Find where the given text appears and provide that cell's center as (x, y) coordinate. 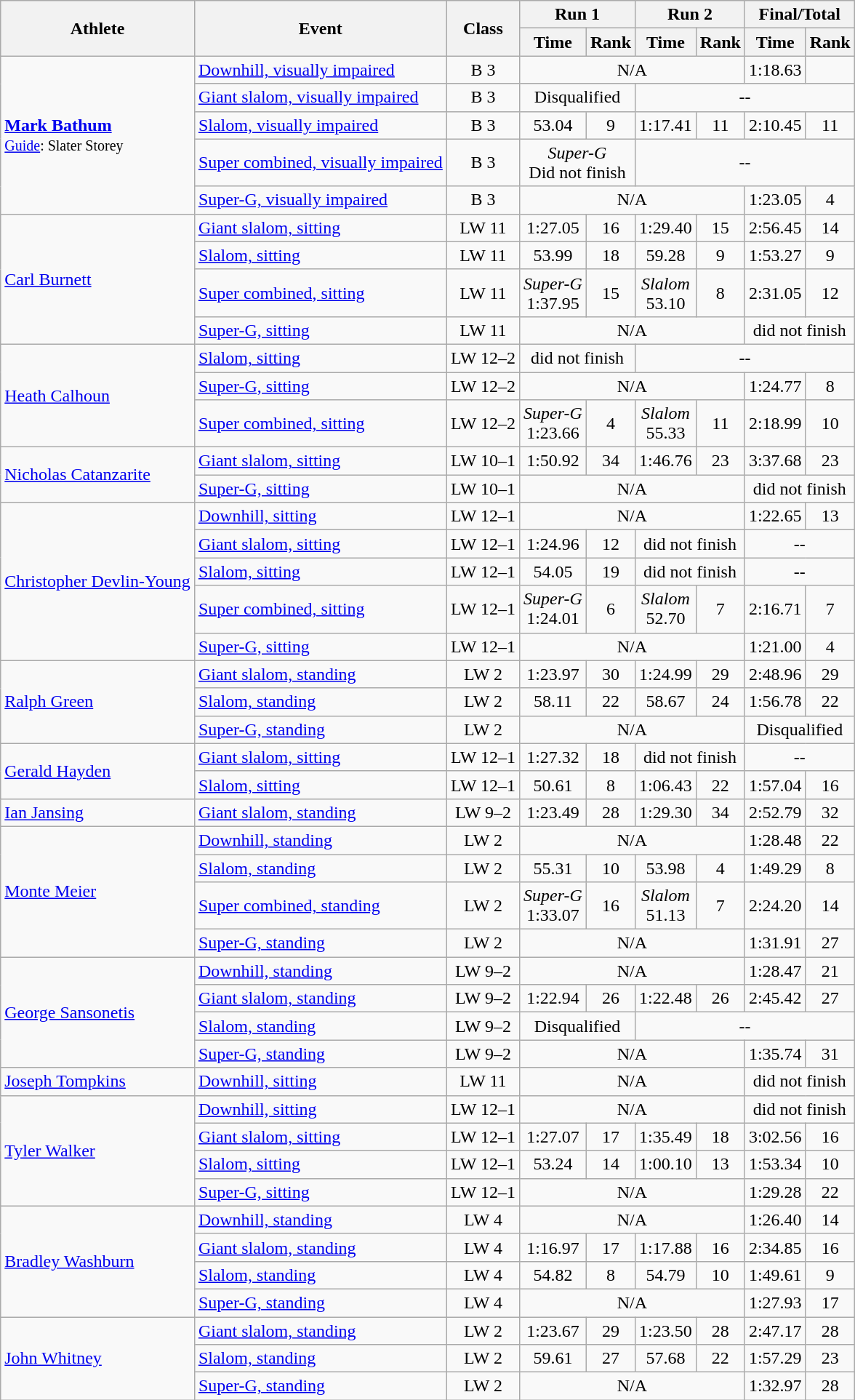
Super combined, standing (320, 906)
1:24.99 (666, 674)
Giant slalom, visually impaired (320, 97)
31 (830, 1054)
Super-G Did not finish (577, 163)
1:35.49 (666, 1137)
54.79 (666, 1275)
1:28.48 (775, 840)
Joseph Tompkins (97, 1081)
Mark BathumGuide: Slater Storey (97, 135)
1:23.67 (553, 1330)
Slalom 53.10 (666, 292)
58.67 (666, 702)
1:31.91 (775, 943)
Bradley Washburn (97, 1261)
2:48.96 (775, 674)
21 (830, 971)
32 (830, 812)
57.68 (666, 1359)
2:31.05 (775, 292)
2:34.85 (775, 1247)
30 (611, 674)
58.11 (553, 702)
1:57.29 (775, 1359)
1:29.40 (666, 228)
Super-G 1:33.07 (553, 906)
2:24.20 (775, 906)
1:27.93 (775, 1303)
2:10.45 (775, 125)
1:53.27 (775, 255)
1:49.61 (775, 1275)
Slalom 55.33 (666, 423)
3:37.68 (775, 461)
1:27.05 (553, 228)
Ian Jansing (97, 812)
1:22.65 (775, 516)
1:17.41 (666, 125)
1:00.10 (666, 1164)
1:06.43 (666, 785)
2:16.71 (775, 609)
Final/Total (800, 15)
1:24.96 (553, 544)
19 (611, 572)
1:26.40 (775, 1220)
1:32.97 (775, 1386)
Super-G, visually impaired (320, 200)
1:29.30 (666, 812)
1:24.77 (775, 386)
59.28 (666, 255)
Carl Burnett (97, 279)
Downhill, visually impaired (320, 70)
1:27.07 (553, 1137)
1:16.97 (553, 1247)
1:50.92 (553, 461)
Run 1 (577, 15)
Super-G 1:24.01 (553, 609)
2:18.99 (775, 423)
2:45.42 (775, 999)
54.05 (553, 572)
Slalom 51.13 (666, 906)
1:23.50 (666, 1330)
2:56.45 (775, 228)
Monte Meier (97, 892)
Heath Calhoun (97, 396)
1:46.76 (666, 461)
1:57.04 (775, 785)
1:21.00 (775, 647)
Nicholas Catanzarite (97, 475)
53.99 (553, 255)
John Whitney (97, 1358)
Run 2 (691, 15)
50.61 (553, 785)
Ralph Green (97, 702)
Event (320, 28)
1:53.34 (775, 1164)
1:49.29 (775, 868)
George Sansonetis (97, 1012)
3:02.56 (775, 1137)
Super-G 1:23.66 (553, 423)
59.61 (553, 1359)
Super combined, visually impaired (320, 163)
1:23.49 (553, 812)
Gerald Hayden (97, 771)
53.04 (553, 125)
Tyler Walker (97, 1151)
6 (611, 609)
1:18.63 (775, 70)
1:22.48 (666, 999)
53.98 (666, 868)
2:52.79 (775, 812)
1:23.97 (553, 674)
Class (483, 28)
1:27.32 (553, 757)
Slalom 52.70 (666, 609)
Slalom, visually impaired (320, 125)
Super-G 1:37.95 (553, 292)
1:35.74 (775, 1054)
Athlete (97, 28)
24 (720, 702)
1:22.94 (553, 999)
1:29.28 (775, 1192)
1:17.88 (666, 1247)
54.82 (553, 1275)
2:47.17 (775, 1330)
1:23.05 (775, 200)
53.24 (553, 1164)
55.31 (553, 868)
1:56.78 (775, 702)
1:28.47 (775, 971)
Christopher Devlin-Young (97, 582)
